Determine the (X, Y) coordinate at the center of the cell enclosing the given text.  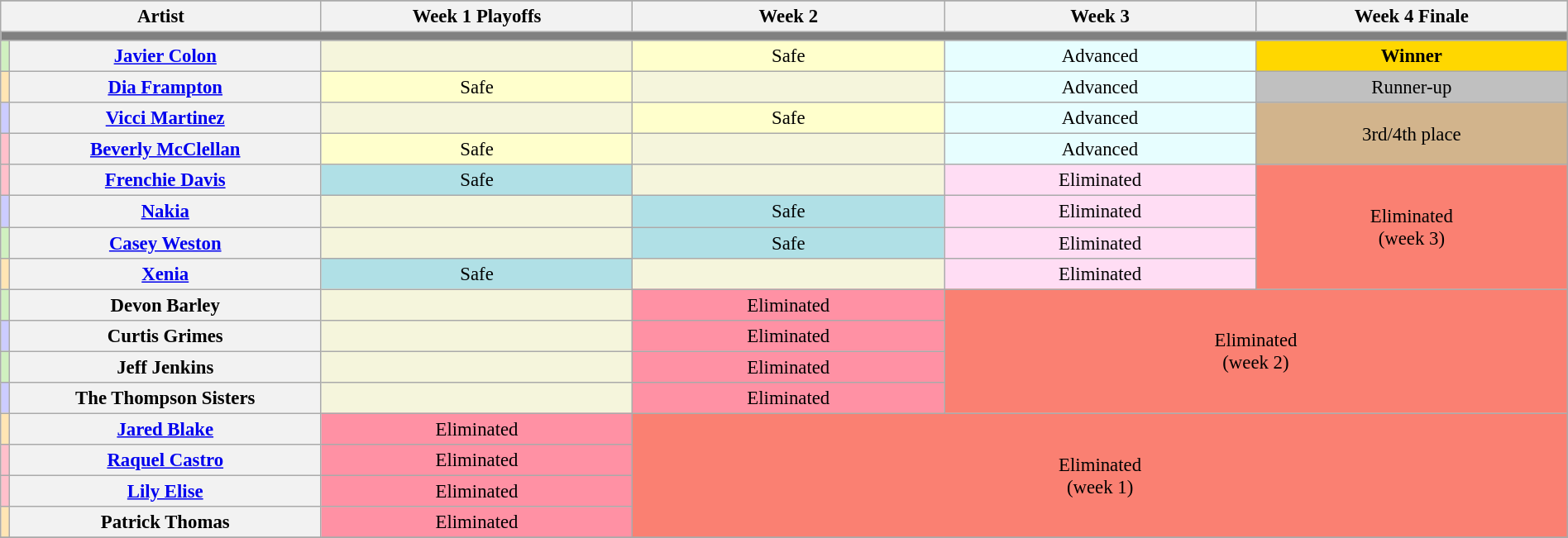
Runner-up (1411, 88)
Lily Elise (165, 491)
Dia Frampton (165, 88)
Nakia (165, 212)
The Thompson Sisters (165, 398)
Raquel Castro (165, 460)
Week 4 Finale (1411, 17)
Xenia (165, 274)
Jared Blake (165, 429)
Winner (1411, 56)
Vicci Martinez (165, 118)
Eliminated(week 3) (1411, 227)
Week 2 (789, 17)
Artist (160, 17)
Jeff Jenkins (165, 367)
Week 3 (1100, 17)
Devon Barley (165, 305)
Eliminated(week 1) (1100, 475)
Patrick Thomas (165, 522)
Frenchie Davis (165, 181)
Week 1 Playoffs (476, 17)
Javier Colon (165, 56)
Curtis Grimes (165, 336)
3rd/4th place (1411, 134)
Casey Weston (165, 243)
Eliminated(week 2) (1256, 351)
Beverly McClellan (165, 150)
